For the text-containing cell, return its midpoint in [X, Y] coordinate format. 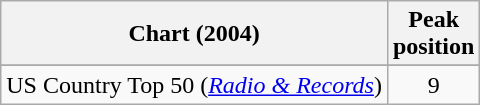
9 [433, 85]
US Country Top 50 (Radio & Records) [194, 85]
Chart (2004) [194, 34]
Peakposition [433, 34]
